Determine the [x, y] coordinate at the center of the cell enclosing the given text.  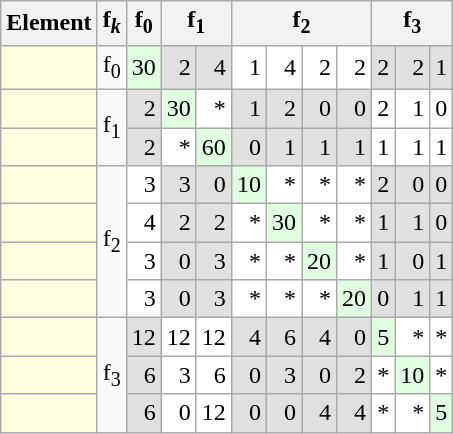
Element [49, 23]
60 [214, 147]
fk [112, 23]
